Scan for the cell matching the given text and deliver its [x, y] coordinate at center. 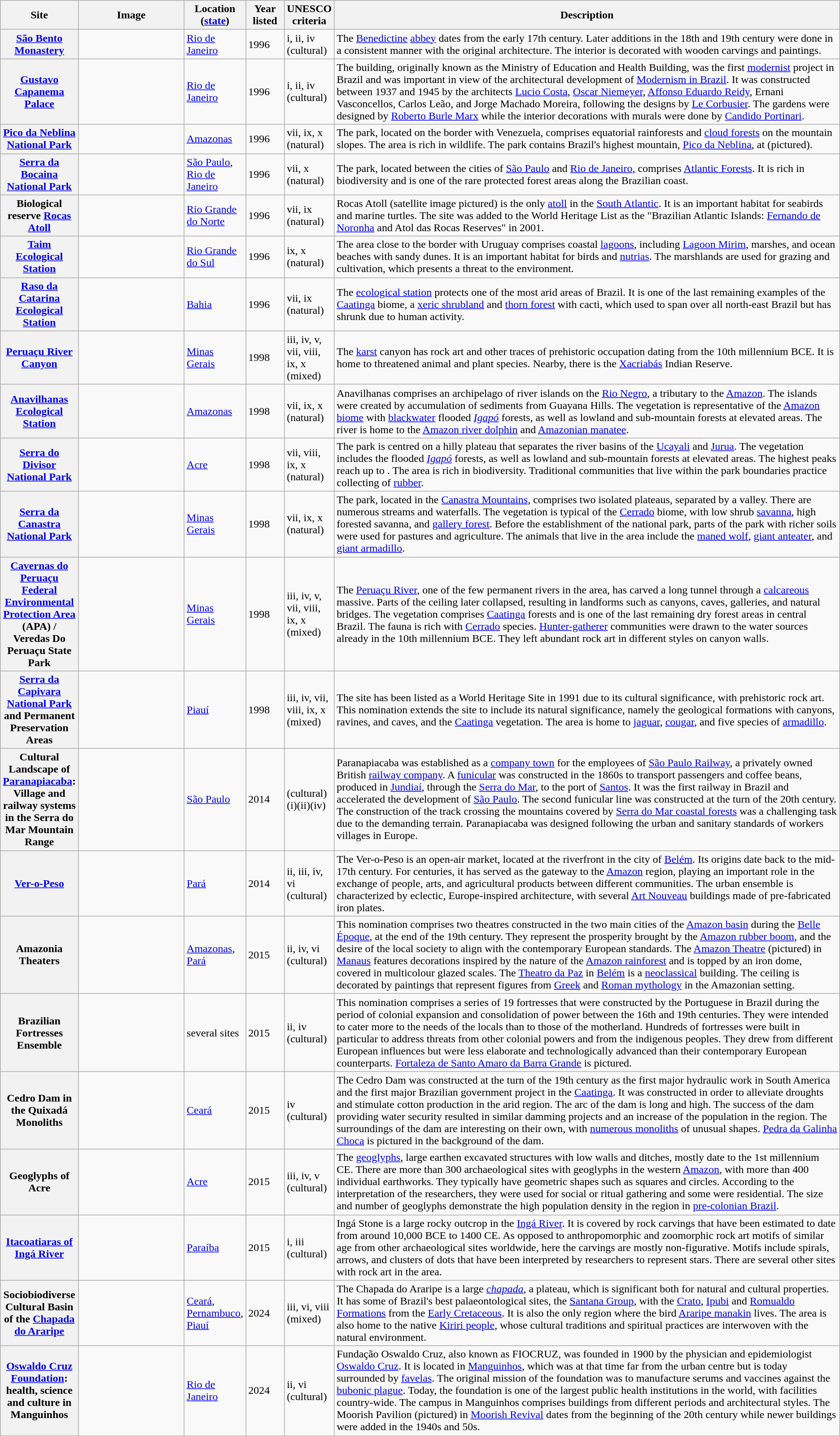
Piauí [215, 710]
ix, x (natural) [310, 257]
iv (cultural) [310, 1111]
Biological reserve Rocas Atoll [39, 215]
Serra da Capivara National Park and Permanent Preservation Areas [39, 710]
iii, iv, vii, viii, ix, x (mixed) [310, 710]
Anavilhanas Ecological Station [39, 411]
Pará [215, 883]
Peruaçu River Canyon [39, 357]
São Paulo, Rio de Janeiro [215, 174]
Cedro Dam in the Quixadá Monoliths [39, 1111]
ii, iv, vi (cultural) [310, 955]
Ver-o-Peso [39, 883]
(cultural) (i)(ii)(iv) [310, 800]
several sites [215, 1032]
Taim Ecological Station [39, 257]
Amazonia Theaters [39, 955]
ii, vi (cultural) [310, 1391]
Bahia [215, 304]
Site [39, 15]
iii, iv, v (cultural) [310, 1182]
iii, vi, viii (mixed) [310, 1313]
Ceará [215, 1111]
Raso da Catarina Ecological Station [39, 304]
vii, x (natural) [310, 174]
São Paulo [215, 800]
Year listed [265, 15]
ii, iii, iv, vi (cultural) [310, 883]
Sociobiodiverse Cultural Basin of the Chapada do Araripe [39, 1313]
Itacoatiaras of Ingá River [39, 1247]
Gustavo Capanema Palace [39, 92]
Serra do Divisor National Park [39, 464]
Location (state) [215, 15]
Serra da Canastra National Park [39, 524]
Brazilian Fortresses Ensemble [39, 1032]
Rio Grande do Sul [215, 257]
Geoglyphs of Acre [39, 1182]
Rio Grande do Norte [215, 215]
Oswaldo Cruz Foundation: health, science and culture in Manguinhos [39, 1391]
Description [587, 15]
Pico da Neblina National Park [39, 139]
Cavernas do Peruaçu Federal Environmental Protection Area (APA) / Veredas Do Peruaçu State Park [39, 614]
Image [131, 15]
i, iii (cultural) [310, 1247]
Serra da Bocaina National Park [39, 174]
São Bento Monastery [39, 44]
ii, iv (cultural) [310, 1032]
Amazonas, Pará [215, 955]
Ceará, Pernambuco, Piauí [215, 1313]
Paraíba [215, 1247]
vii, viii, ix, x (natural) [310, 464]
Cultural Landscape of Paranapiacaba: Village and railway systems in the Serra do Mar Mountain Range [39, 800]
UNESCO criteria [310, 15]
